Provide the (x, y) coordinate of the cell's center where the given text is located.  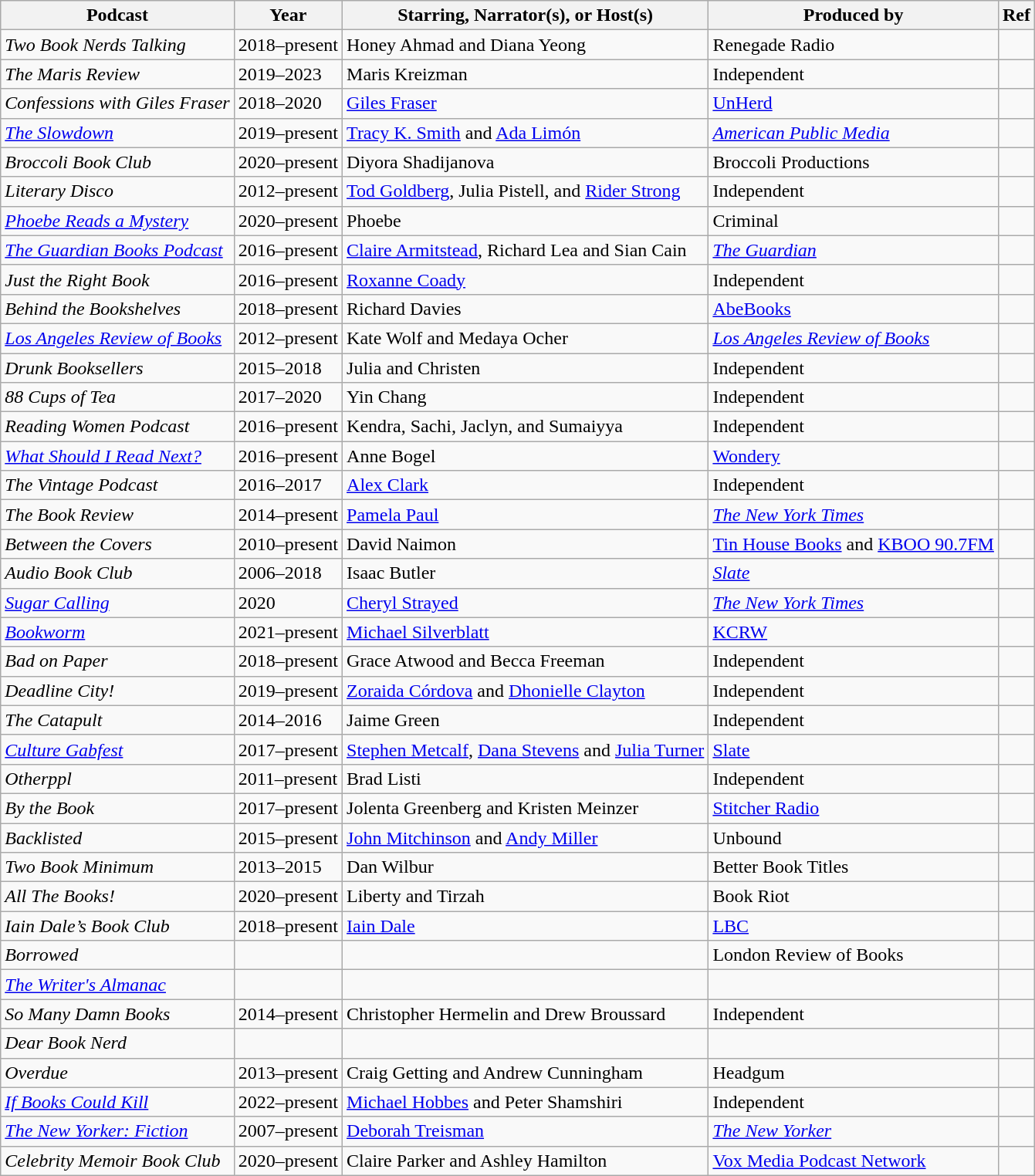
Unbound (854, 837)
Two Book Minimum (117, 867)
Reading Women Podcast (117, 427)
The Slowdown (117, 133)
The New Yorker: Fiction (117, 1131)
2007–present (288, 1131)
Diyora Shadijanova (526, 162)
Anne Bogel (526, 456)
Literary Disco (117, 191)
The Book Review (117, 515)
Celebrity Memoir Book Club (117, 1161)
2013–2015 (288, 867)
Grace Atwood and Becca Freeman (526, 661)
AbeBooks (854, 309)
Borrowed (117, 955)
2020 (288, 603)
Kendra, Sachi, Jaclyn, and Sumaiyya (526, 427)
Tin House Books and KBOO 90.7FM (854, 544)
Culture Gabfest (117, 749)
By the Book (117, 808)
Claire Parker and Ashley Hamilton (526, 1161)
Confessions with Giles Fraser (117, 103)
2018–2020 (288, 103)
Headgum (854, 1073)
Book Riot (854, 897)
Craig Getting and Andrew Cunningham (526, 1073)
Behind the Bookshelves (117, 309)
Iain Dale (526, 926)
All The Books! (117, 897)
The Maris Review (117, 74)
Maris Kreizman (526, 74)
American Public Media (854, 133)
Criminal (854, 221)
Renegade Radio (854, 45)
2019–2023 (288, 74)
The Catapult (117, 720)
2022–present (288, 1102)
Kate Wolf and Medaya Ocher (526, 338)
Vox Media Podcast Network (854, 1161)
Backlisted (117, 837)
2017–2020 (288, 397)
Dear Book Nerd (117, 1043)
Podcast (117, 15)
Deborah Treisman (526, 1131)
What Should I Read Next? (117, 456)
Stitcher Radio (854, 808)
Claire Armitstead, Richard Lea and Sian Cain (526, 250)
Tracy K. Smith and Ada Limón (526, 133)
Roxanne Coady (526, 279)
Jaime Green (526, 720)
Just the Right Book (117, 279)
Two Book Nerds Talking (117, 45)
2006–2018 (288, 573)
2016–2017 (288, 485)
So Many Damn Books (117, 1014)
Bookworm (117, 632)
2013–present (288, 1073)
Yin Chang (526, 397)
Pamela Paul (526, 515)
Isaac Butler (526, 573)
The Guardian Books Podcast (117, 250)
Tod Goldberg, Julia Pistell, and Rider Strong (526, 191)
Cheryl Strayed (526, 603)
Drunk Booksellers (117, 368)
Broccoli Productions (854, 162)
Honey Ahmad and Diana Yeong (526, 45)
LBC (854, 926)
Better Book Titles (854, 867)
Overdue (117, 1073)
2014–2016 (288, 720)
Starring, Narrator(s), or Host(s) (526, 15)
Richard Davies (526, 309)
London Review of Books (854, 955)
Deadline City! (117, 691)
Audio Book Club (117, 573)
Between the Covers (117, 544)
2010–present (288, 544)
2011–present (288, 779)
Phoebe (526, 221)
2021–present (288, 632)
Zoraida Córdova and Dhonielle Clayton (526, 691)
Brad Listi (526, 779)
Julia and Christen (526, 368)
Jolenta Greenberg and Kristen Meinzer (526, 808)
The Guardian (854, 250)
Wondery (854, 456)
The New Yorker (854, 1131)
If Books Could Kill (117, 1102)
2015–2018 (288, 368)
Phoebe Reads a Mystery (117, 221)
88 Cups of Tea (117, 397)
John Mitchinson and Andy Miller (526, 837)
Michael Hobbes and Peter Shamshiri (526, 1102)
Sugar Calling (117, 603)
Produced by (854, 15)
Michael Silverblatt (526, 632)
2015–present (288, 837)
Alex Clark (526, 485)
UnHerd (854, 103)
Iain Dale’s Book Club (117, 926)
Giles Fraser (526, 103)
Dan Wilbur (526, 867)
Year (288, 15)
Stephen Metcalf, Dana Stevens and Julia Turner (526, 749)
Otherppl (117, 779)
Liberty and Tirzah (526, 897)
The Vintage Podcast (117, 485)
Bad on Paper (117, 661)
Ref (1016, 15)
David Naimon (526, 544)
KCRW (854, 632)
The Writer's Almanac (117, 985)
Broccoli Book Club (117, 162)
Christopher Hermelin and Drew Broussard (526, 1014)
